Extract the (X, Y) coordinate from the center of the cell holding the provided text.  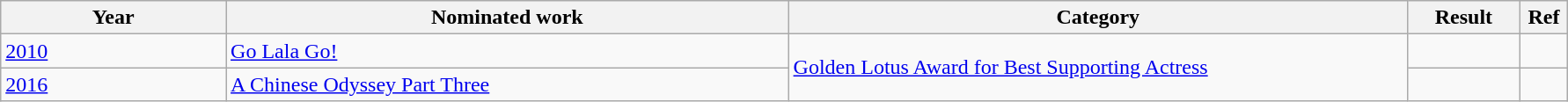
Category (1098, 18)
Go Lala Go! (508, 51)
Nominated work (508, 18)
2010 (114, 51)
A Chinese Odyssey Part Three (508, 84)
2016 (114, 84)
Golden Lotus Award for Best Supporting Actress (1098, 68)
Ref (1543, 18)
Result (1464, 18)
Year (114, 18)
